Locate the cell with the specified text and output its (x, y) center coordinate. 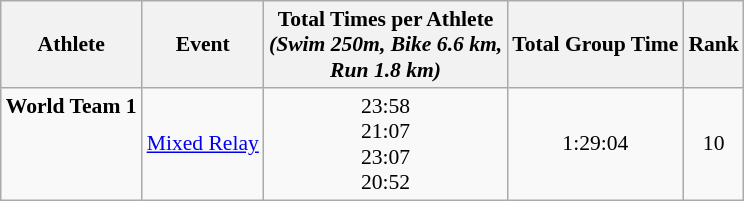
Event (203, 44)
10 (714, 144)
Total Group Time (595, 44)
1:29:04 (595, 144)
World Team 1 (72, 144)
Total Times per Athlete (Swim 250m, Bike 6.6 km, Run 1.8 km) (386, 44)
Athlete (72, 44)
Rank (714, 44)
23:5821:0723:0720:52 (386, 144)
Mixed Relay (203, 144)
